From the cell containing the given text, extract its center point as [x, y] coordinate. 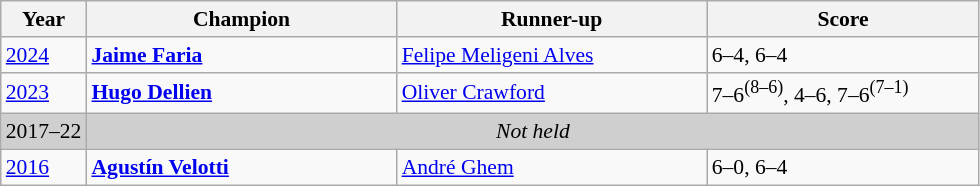
6–0, 6–4 [844, 167]
Year [44, 19]
Runner-up [552, 19]
Score [844, 19]
Jaime Faria [241, 55]
2016 [44, 167]
Champion [241, 19]
Not held [532, 132]
2023 [44, 92]
6–4, 6–4 [844, 55]
7–6(8–6), 4–6, 7–6(7–1) [844, 92]
Oliver Crawford [552, 92]
2024 [44, 55]
Agustín Velotti [241, 167]
2017–22 [44, 132]
Felipe Meligeni Alves [552, 55]
Hugo Dellien [241, 92]
André Ghem [552, 167]
